From the cell containing the given text, extract its center point as (x, y) coordinate. 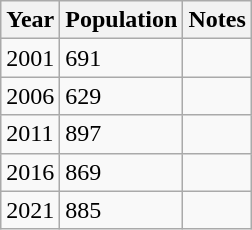
Population (122, 20)
2006 (30, 96)
2001 (30, 58)
629 (122, 96)
869 (122, 172)
897 (122, 134)
2011 (30, 134)
2016 (30, 172)
2021 (30, 210)
Notes (217, 20)
Year (30, 20)
885 (122, 210)
691 (122, 58)
